Locate the cell with the specified text and output its [x, y] center coordinate. 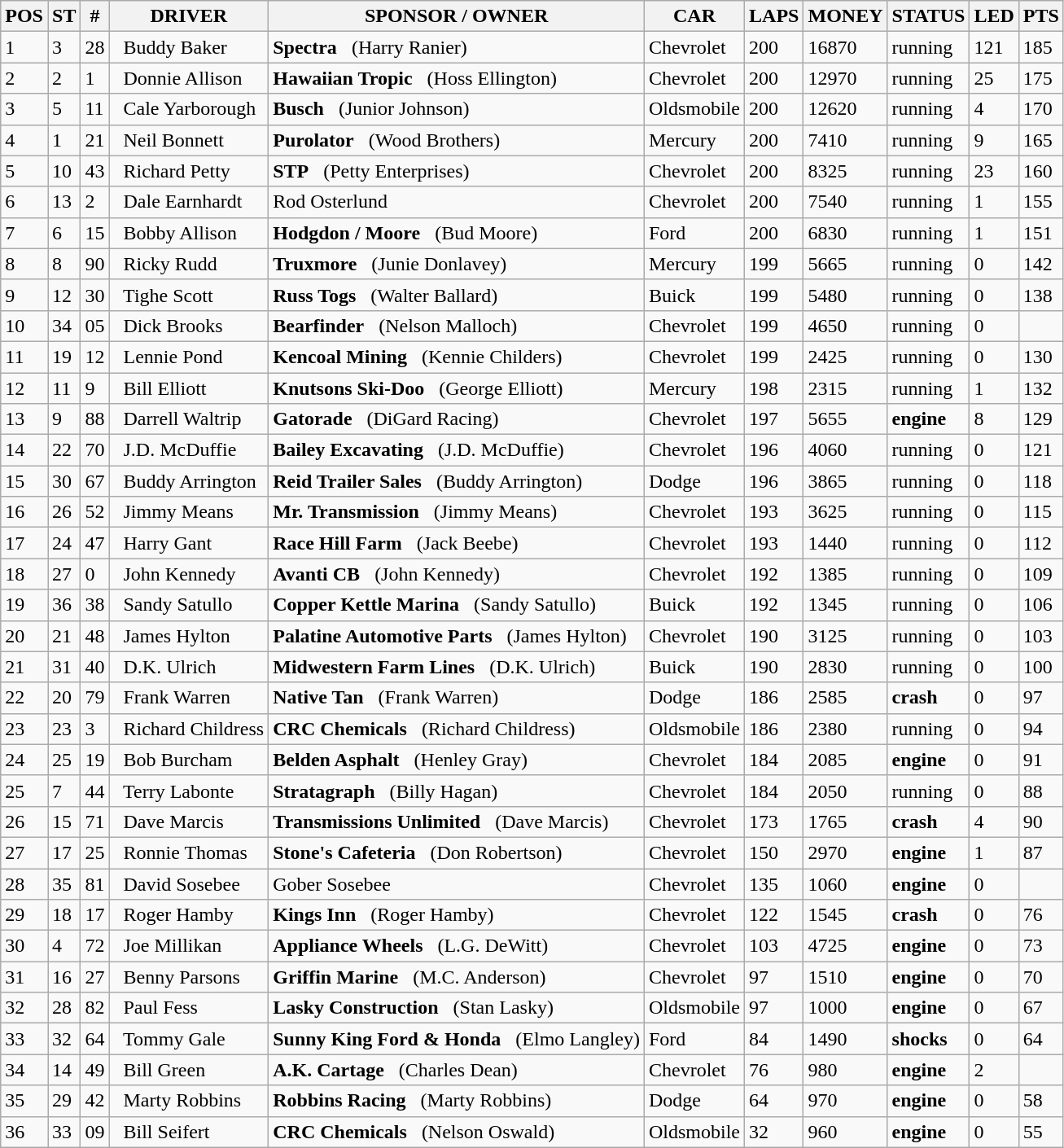
91 [1040, 760]
8325 [845, 171]
122 [774, 915]
4650 [845, 326]
Native Tan (Frank Warren) [457, 698]
Midwestern Farm Lines (D.K. Ulrich) [457, 667]
J.D. McDuffie [189, 450]
49 [94, 1070]
129 [1040, 419]
1385 [845, 574]
shocks [928, 1039]
42 [94, 1101]
PTS [1040, 16]
Bill Elliott [189, 388]
Busch (Junior Johnson) [457, 109]
5480 [845, 295]
38 [94, 605]
Roger Hamby [189, 915]
1490 [845, 1039]
1510 [845, 977]
165 [1040, 140]
151 [1040, 233]
Paul Fess [189, 1008]
155 [1040, 202]
Bearfinder (Nelson Malloch) [457, 326]
Donnie Allison [189, 78]
Harry Gant [189, 543]
960 [845, 1132]
197 [774, 419]
6830 [845, 233]
D.K. Ulrich [189, 667]
5665 [845, 264]
Buddy Baker [189, 47]
Copper Kettle Marina (Sandy Satullo) [457, 605]
Knutsons Ski-Doo (George Elliott) [457, 388]
Richard Childress [189, 729]
Bill Seifert [189, 1132]
47 [94, 543]
John Kennedy [189, 574]
DRIVER [189, 16]
Russ Togs (Walter Ballard) [457, 295]
Hodgdon / Moore (Bud Moore) [457, 233]
135 [774, 883]
A.K. Cartage (Charles Dean) [457, 1070]
Kencoal Mining (Kennie Childers) [457, 357]
970 [845, 1101]
79 [94, 698]
72 [94, 946]
198 [774, 388]
16870 [845, 47]
Sandy Satullo [189, 605]
7540 [845, 202]
73 [1040, 946]
Appliance Wheels (L.G. DeWitt) [457, 946]
2315 [845, 388]
44 [94, 791]
3865 [845, 481]
100 [1040, 667]
2380 [845, 729]
118 [1040, 481]
STATUS [928, 16]
1765 [845, 822]
Cale Yarborough [189, 109]
Rod Osterlund [457, 202]
09 [94, 1132]
132 [1040, 388]
Griffin Marine (M.C. Anderson) [457, 977]
Terry Labonte [189, 791]
160 [1040, 171]
Belden Asphalt (Henley Gray) [457, 760]
40 [94, 667]
Reid Trailer Sales (Buddy Arrington) [457, 481]
2970 [845, 852]
71 [94, 822]
106 [1040, 605]
2085 [845, 760]
130 [1040, 357]
Joe Millikan [189, 946]
CRC Chemicals (Nelson Oswald) [457, 1132]
12620 [845, 109]
Dave Marcis [189, 822]
3125 [845, 636]
2830 [845, 667]
Bill Green [189, 1070]
Ronnie Thomas [189, 852]
48 [94, 636]
82 [94, 1008]
150 [774, 852]
142 [1040, 264]
SPONSOR / OWNER [457, 16]
3625 [845, 512]
2425 [845, 357]
CRC Chemicals (Richard Childress) [457, 729]
175 [1040, 78]
Lasky Construction (Stan Lasky) [457, 1008]
Kings Inn (Roger Hamby) [457, 915]
81 [94, 883]
43 [94, 171]
Dick Brooks [189, 326]
# [94, 16]
Marty Robbins [189, 1101]
84 [774, 1039]
POS [24, 16]
138 [1040, 295]
Transmissions Unlimited (Dave Marcis) [457, 822]
Benny Parsons [189, 977]
Dale Earnhardt [189, 202]
1000 [845, 1008]
Neil Bonnett [189, 140]
Robbins Racing (Marty Robbins) [457, 1101]
David Sosebee [189, 883]
87 [1040, 852]
1060 [845, 883]
2585 [845, 698]
Truxmore (Junie Donlavey) [457, 264]
94 [1040, 729]
James Hylton [189, 636]
Buddy Arrington [189, 481]
Gatorade (DiGard Racing) [457, 419]
Lennie Pond [189, 357]
Avanti CB (John Kennedy) [457, 574]
1440 [845, 543]
Jimmy Means [189, 512]
Ricky Rudd [189, 264]
1345 [845, 605]
Bob Burcham [189, 760]
ST [63, 16]
12970 [845, 78]
Spectra (Harry Ranier) [457, 47]
5655 [845, 419]
Hawaiian Tropic (Hoss Ellington) [457, 78]
55 [1040, 1132]
Tighe Scott [189, 295]
185 [1040, 47]
58 [1040, 1101]
109 [1040, 574]
4725 [845, 946]
980 [845, 1070]
05 [94, 326]
Mr. Transmission (Jimmy Means) [457, 512]
2050 [845, 791]
Race Hill Farm (Jack Beebe) [457, 543]
170 [1040, 109]
4060 [845, 450]
CAR [694, 16]
7410 [845, 140]
Stratagraph (Billy Hagan) [457, 791]
Palatine Automotive Parts (James Hylton) [457, 636]
115 [1040, 512]
Frank Warren [189, 698]
Darrell Waltrip [189, 419]
Richard Petty [189, 171]
Tommy Gale [189, 1039]
LAPS [774, 16]
112 [1040, 543]
Purolator (Wood Brothers) [457, 140]
MONEY [845, 16]
LED [994, 16]
52 [94, 512]
STP (Petty Enterprises) [457, 171]
Sunny King Ford & Honda (Elmo Langley) [457, 1039]
Gober Sosebee [457, 883]
1545 [845, 915]
173 [774, 822]
Bobby Allison [189, 233]
Stone's Cafeteria (Don Robertson) [457, 852]
Bailey Excavating (J.D. McDuffie) [457, 450]
